Determine the [X, Y] coordinate at the center of the cell enclosing the given text.  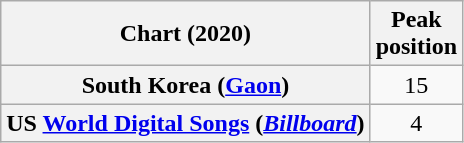
Chart (2020) [186, 34]
US World Digital Songs (Billboard) [186, 123]
South Korea (Gaon) [186, 85]
4 [416, 123]
Peakposition [416, 34]
15 [416, 85]
